Capture the cell that displays the provided text and extract its [X, Y] central coordinate. 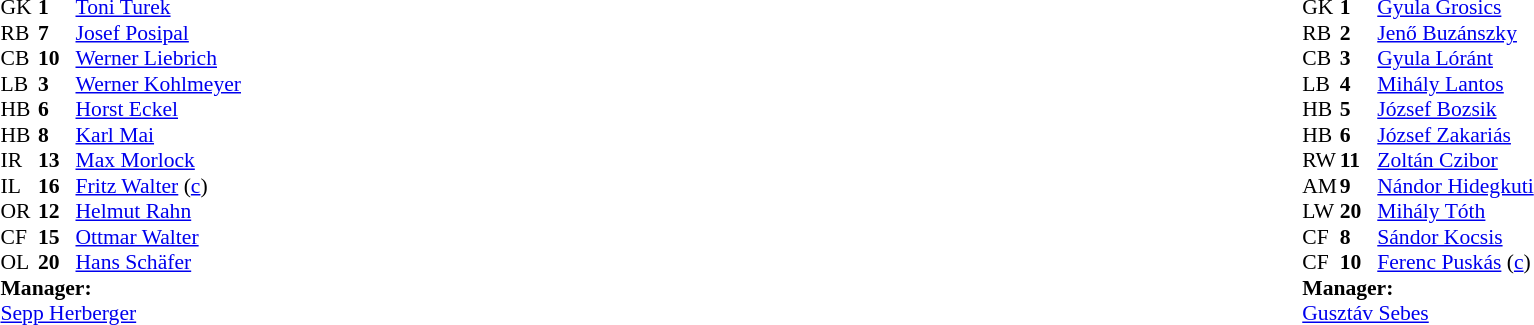
15 [57, 237]
Gyula Lóránt [1455, 59]
Ottmar Walter [158, 237]
Zoltán Czibor [1455, 161]
Hans Schäfer [158, 263]
16 [57, 186]
9 [1359, 186]
Ferenc Puskás (c) [1455, 263]
Mihály Lantos [1455, 84]
7 [57, 33]
Nándor Hidegkuti [1455, 186]
OL [19, 263]
AM [1321, 186]
Jenő Buzánszky [1455, 33]
Mihály Tóth [1455, 211]
LW [1321, 211]
Karl Mai [158, 135]
IL [19, 186]
OR [19, 211]
Fritz Walter (c) [158, 186]
12 [57, 211]
József Bozsik [1455, 109]
13 [57, 161]
IR [19, 161]
Helmut Rahn [158, 211]
Josef Posipal [158, 33]
5 [1359, 109]
Werner Kohlmeyer [158, 84]
József Zakariás [1455, 135]
RW [1321, 161]
Sándor Kocsis [1455, 237]
4 [1359, 84]
11 [1359, 161]
Max Morlock [158, 161]
Werner Liebrich [158, 59]
Horst Eckel [158, 109]
2 [1359, 33]
